Return the [x, y] coordinate for the center point of the cell that contains the specified text.  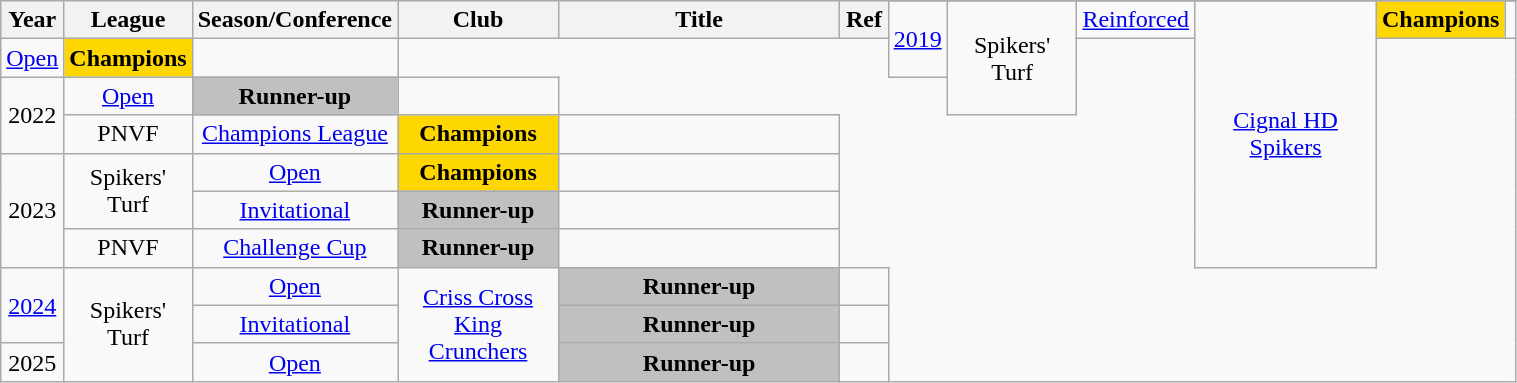
Ref [864, 20]
Reinforced [1136, 20]
2019 [918, 39]
Club [478, 20]
Cignal HD Spikers [1286, 134]
Challenge Cup [294, 248]
2022 [32, 115]
Title [700, 20]
Season/Conference [294, 20]
2025 [32, 362]
Year [32, 20]
League [128, 20]
2023 [32, 210]
Criss Cross King Crunchers [478, 324]
2024 [32, 305]
Champions League [294, 134]
